Find where the given text appears and provide that cell's center as [X, Y] coordinate. 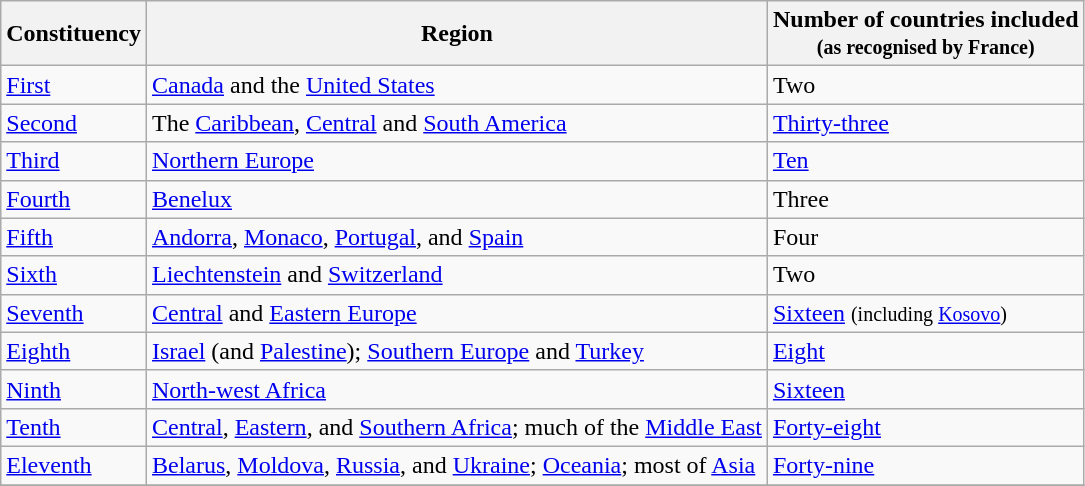
Forty-nine [926, 465]
Eleventh [74, 465]
The Caribbean, Central and South America [456, 123]
Fifth [74, 237]
Three [926, 199]
Sixteen [926, 389]
Fourth [74, 199]
North-west Africa [456, 389]
Ten [926, 161]
Constituency [74, 34]
Region [456, 34]
Number of countries included(as recognised by France) [926, 34]
Eighth [74, 351]
Four [926, 237]
Central, Eastern, and Southern Africa; much of the Middle East [456, 427]
Thirty-three [926, 123]
Benelux [456, 199]
Andorra, Monaco, Portugal, and Spain [456, 237]
First [74, 85]
Canada and the United States [456, 85]
Ninth [74, 389]
Israel (and Palestine); Southern Europe and Turkey [456, 351]
Eight [926, 351]
Belarus, Moldova, Russia, and Ukraine; Oceania; most of Asia [456, 465]
Tenth [74, 427]
Sixth [74, 275]
Liechtenstein and Switzerland [456, 275]
Forty-eight [926, 427]
Seventh [74, 313]
Northern Europe [456, 161]
Central and Eastern Europe [456, 313]
Sixteen (including Kosovo) [926, 313]
Third [74, 161]
Second [74, 123]
